Scan for the cell matching the given text and deliver its [X, Y] coordinate at center. 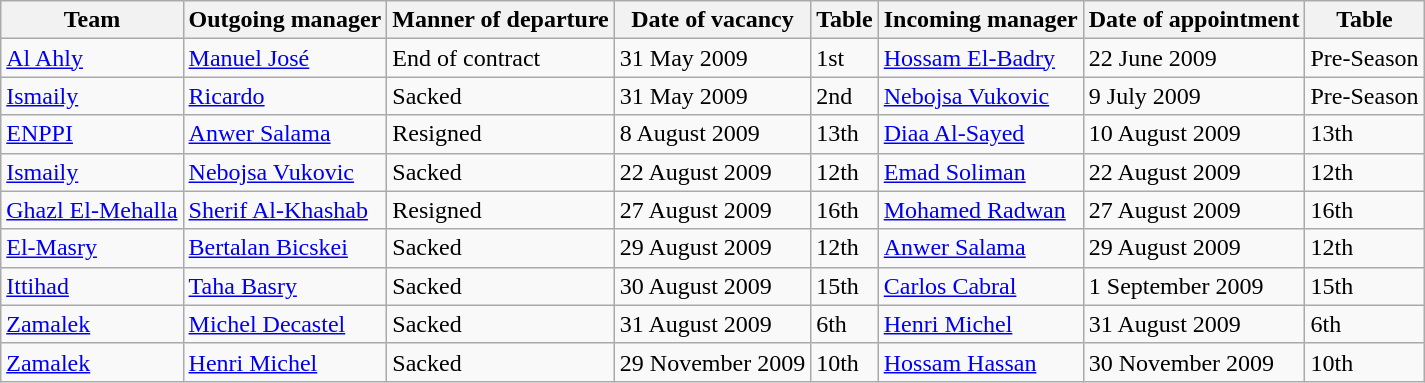
Al Ahly [92, 58]
10 August 2009 [1194, 134]
Michel Decastel [285, 324]
Bertalan Bicskei [285, 248]
Outgoing manager [285, 20]
1 September 2009 [1194, 286]
Hossam Hassan [980, 362]
Emad Soliman [980, 172]
30 August 2009 [712, 286]
Carlos Cabral [980, 286]
Ghazl El-Mehalla [92, 210]
End of contract [500, 58]
1st [845, 58]
29 November 2009 [712, 362]
ENPPI [92, 134]
8 August 2009 [712, 134]
Sherif Al-Khashab [285, 210]
Manner of departure [500, 20]
Date of appointment [1194, 20]
Manuel José [285, 58]
Diaa Al-Sayed [980, 134]
9 July 2009 [1194, 96]
Ittihad [92, 286]
El-Masry [92, 248]
Taha Basry [285, 286]
Hossam El-Badry [980, 58]
22 June 2009 [1194, 58]
Mohamed Radwan [980, 210]
Incoming manager [980, 20]
Date of vacancy [712, 20]
Ricardo [285, 96]
30 November 2009 [1194, 362]
Team [92, 20]
2nd [845, 96]
